Provide the [x, y] coordinate of the cell's center where the given text is located.  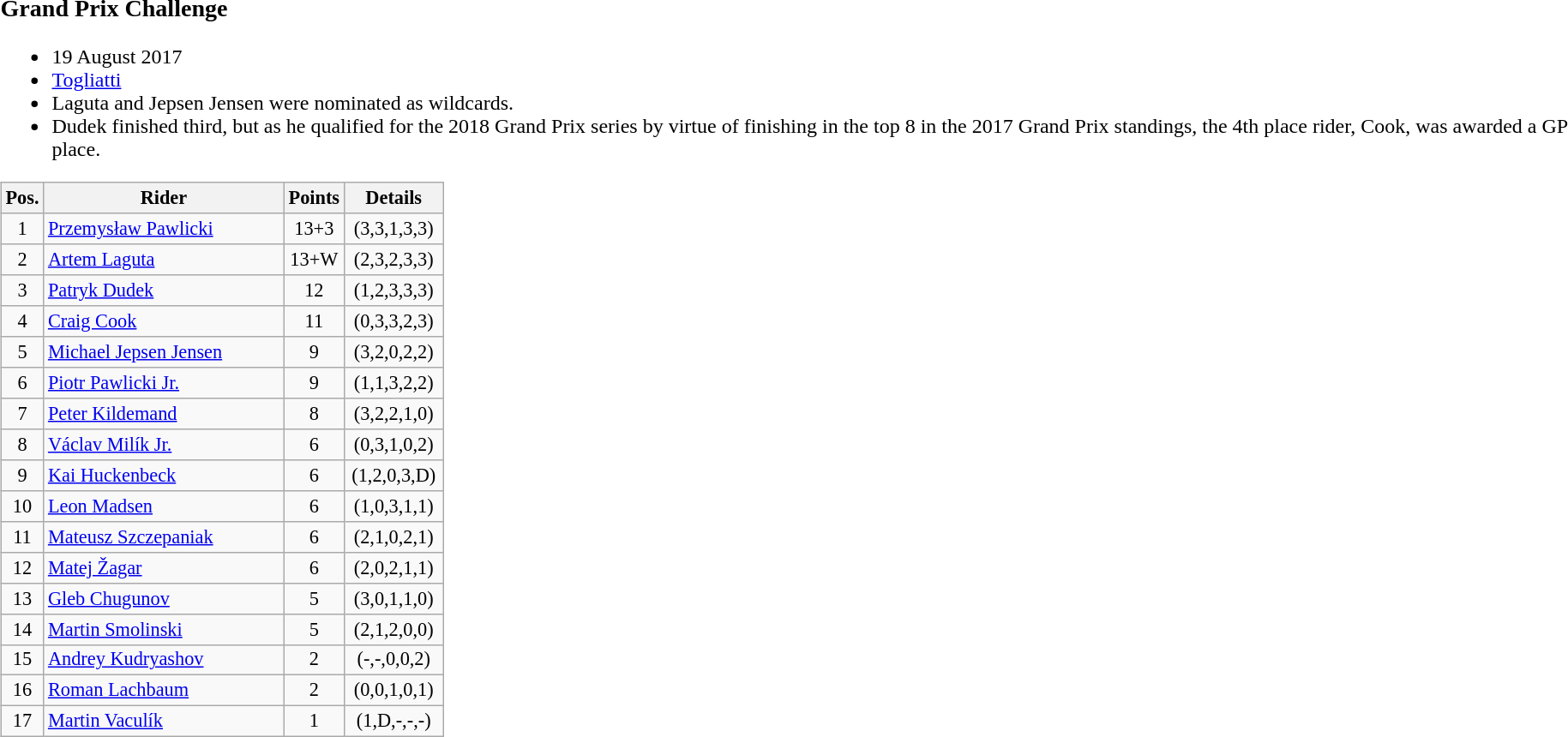
4 [22, 321]
Points [314, 198]
(1,1,3,2,2) [394, 383]
Matej Žagar [164, 567]
15 [22, 660]
(0,0,1,0,1) [394, 691]
Gleb Chugunov [164, 598]
13+W [314, 260]
(3,3,1,3,3) [394, 229]
(1,2,3,3,3) [394, 291]
Patryk Dudek [164, 291]
Michael Jepsen Jensen [164, 352]
Leon Madsen [164, 506]
(2,1,0,2,1) [394, 536]
(1,2,0,3,D) [394, 476]
(1,0,3,1,1) [394, 506]
7 [22, 414]
(2,3,2,3,3) [394, 260]
Rider [164, 198]
(3,2,2,1,0) [394, 414]
Martin Smolinski [164, 629]
(3,2,0,2,2) [394, 352]
Andrey Kudryashov [164, 660]
(3,0,1,1,0) [394, 598]
Václav Milík Jr. [164, 445]
(1,D,-,-,-) [394, 722]
10 [22, 506]
(0,3,3,2,3) [394, 321]
Artem Laguta [164, 260]
(0,3,1,0,2) [394, 445]
13 [22, 598]
17 [22, 722]
14 [22, 629]
Roman Lachbaum [164, 691]
3 [22, 291]
Przemysław Pawlicki [164, 229]
16 [22, 691]
Martin Vaculík [164, 722]
Pos. [22, 198]
(-,-,0,0,2) [394, 660]
Piotr Pawlicki Jr. [164, 383]
(2,1,2,0,0) [394, 629]
Peter Kildemand [164, 414]
Details [394, 198]
(2,0,2,1,1) [394, 567]
Craig Cook [164, 321]
13+3 [314, 229]
Kai Huckenbeck [164, 476]
Mateusz Szczepaniak [164, 536]
